Locate the cell with the specified text and output its (x, y) center coordinate. 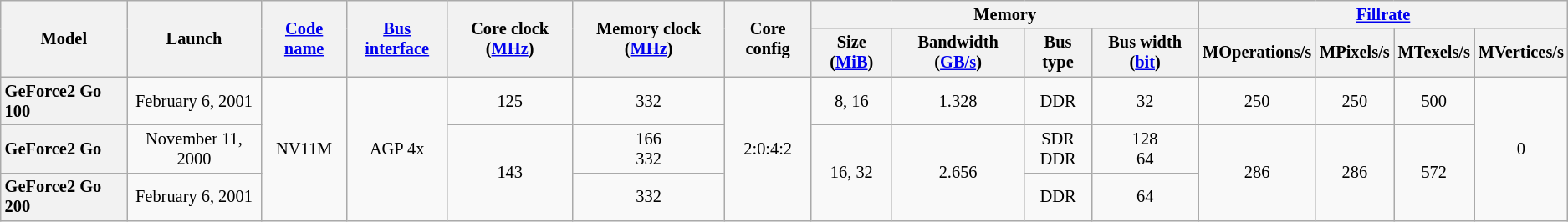
8, 16 (851, 101)
MPixels/s (1355, 53)
Memory clock (MHz) (649, 38)
1.328 (958, 101)
SDRDDR (1058, 149)
GeForce2 Go 100 (64, 101)
Bus type (1058, 53)
Memory (1005, 14)
AGP 4x (396, 149)
12864 (1145, 149)
125 (510, 101)
Launch (194, 38)
Code name (304, 38)
GeForce2 Go (64, 149)
Bus width (bit) (1145, 53)
500 (1434, 101)
NV11M (304, 149)
Core config (768, 38)
64 (1145, 197)
32 (1145, 101)
143 (510, 172)
Fillrate (1383, 14)
MVertices/s (1521, 53)
Model (64, 38)
Size (MiB) (851, 53)
2:0:4:2 (768, 149)
MOperations/s (1257, 53)
166332 (649, 149)
16, 32 (851, 172)
Bandwidth (GB/s) (958, 53)
MTexels/s (1434, 53)
2.656 (958, 172)
Core clock (MHz) (510, 38)
November 11, 2000 (194, 149)
Bus interface (396, 38)
0 (1521, 149)
GeForce2 Go 200 (64, 197)
572 (1434, 172)
